Determine the [x, y] coordinate at the center of the cell enclosing the given text.  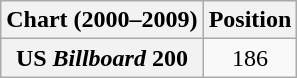
Position [250, 20]
Chart (2000–2009) [102, 20]
186 [250, 58]
US Billboard 200 [102, 58]
